Search for the cell housing the specified text and yield its [x, y] center coordinate. 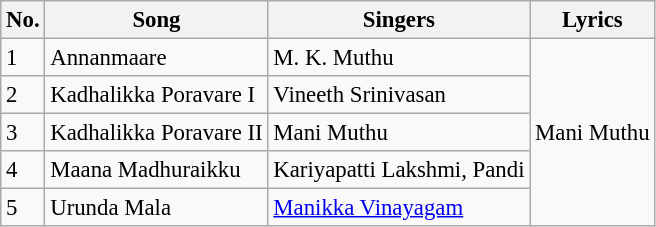
No. [23, 20]
5 [23, 208]
Singers [399, 20]
Lyrics [592, 20]
Kadhalikka Poravare II [156, 133]
M. K. Muthu [399, 58]
1 [23, 58]
Urunda Mala [156, 208]
4 [23, 170]
Vineeth Srinivasan [399, 95]
Song [156, 20]
3 [23, 133]
Manikka Vinayagam [399, 208]
2 [23, 95]
Kariyapatti Lakshmi, Pandi [399, 170]
Maana Madhuraikku [156, 170]
Annanmaare [156, 58]
Kadhalikka Poravare I [156, 95]
